Determine the [X, Y] coordinate at the center of the cell enclosing the given text.  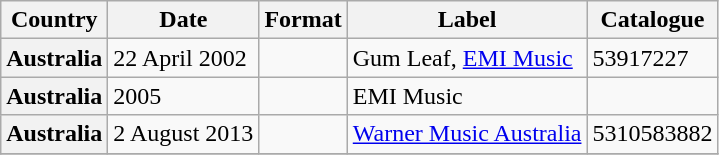
Gum Leaf, EMI Music [467, 58]
Format [303, 20]
Warner Music Australia [467, 134]
EMI Music [467, 96]
22 April 2002 [184, 58]
53917227 [652, 58]
2005 [184, 96]
Date [184, 20]
2 August 2013 [184, 134]
5310583882 [652, 134]
Label [467, 20]
Country [54, 20]
Catalogue [652, 20]
